Detect which cell encompasses the target text, then output its [X, Y] center coordinate. 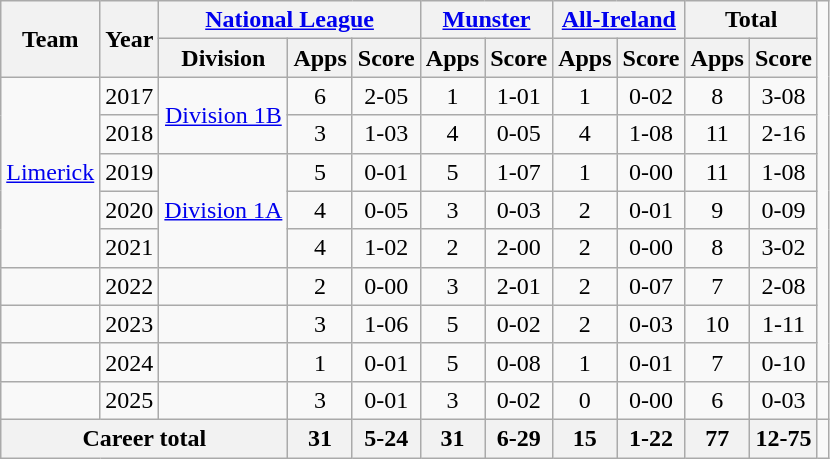
3-02 [783, 248]
12-75 [783, 438]
15 [585, 438]
2018 [130, 134]
2024 [130, 362]
Division [224, 58]
Division 1B [224, 115]
Division 1A [224, 210]
National League [290, 20]
Year [130, 39]
0-07 [651, 286]
0-08 [519, 362]
1-07 [519, 172]
0-09 [783, 210]
2021 [130, 248]
1-01 [519, 96]
2020 [130, 210]
2017 [130, 96]
Limerick [50, 172]
77 [717, 438]
9 [717, 210]
1-02 [386, 248]
6-29 [519, 438]
Munster [486, 20]
2019 [130, 172]
1-22 [651, 438]
2-16 [783, 134]
2023 [130, 324]
2022 [130, 286]
5-24 [386, 438]
0 [585, 400]
3-08 [783, 96]
Total [751, 20]
2-01 [519, 286]
2-05 [386, 96]
1-06 [386, 324]
All-Ireland [619, 20]
2-00 [519, 248]
0-10 [783, 362]
10 [717, 324]
Career total [144, 438]
Team [50, 39]
1-03 [386, 134]
1-11 [783, 324]
2-08 [783, 286]
2025 [130, 400]
